Return (x, y) of the center of cell containing provided text 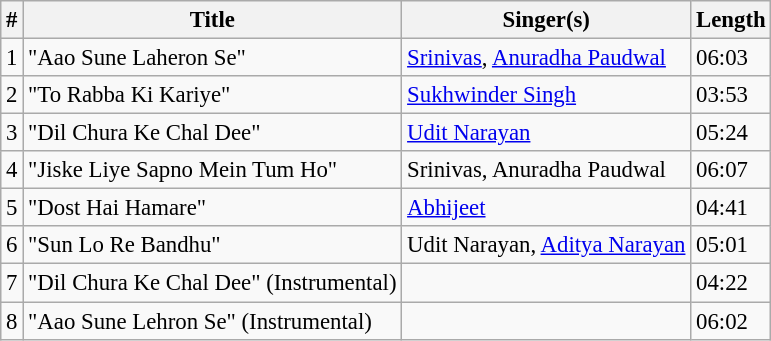
Singer(s) (546, 20)
3 (12, 133)
Abhijeet (546, 208)
4 (12, 170)
1 (12, 58)
04:41 (731, 208)
06:03 (731, 58)
05:01 (731, 245)
"To Rabba Ki Kariye" (212, 95)
5 (12, 208)
"Jiske Liye Sapno Mein Tum Ho" (212, 170)
06:07 (731, 170)
Udit Narayan, Aditya Narayan (546, 245)
"Dil Chura Ke Chal Dee" (Instrumental) (212, 283)
03:53 (731, 95)
"Aao Sune Lehron Se" (Instrumental) (212, 321)
6 (12, 245)
04:22 (731, 283)
Title (212, 20)
# (12, 20)
Length (731, 20)
06:02 (731, 321)
"Aao Sune Laheron Se" (212, 58)
8 (12, 321)
"Sun Lo Re Bandhu" (212, 245)
"Dil Chura Ke Chal Dee" (212, 133)
05:24 (731, 133)
7 (12, 283)
Sukhwinder Singh (546, 95)
"Dost Hai Hamare" (212, 208)
2 (12, 95)
Udit Narayan (546, 133)
